Output the (x, y) coordinate of the center of the cell containing the given text.  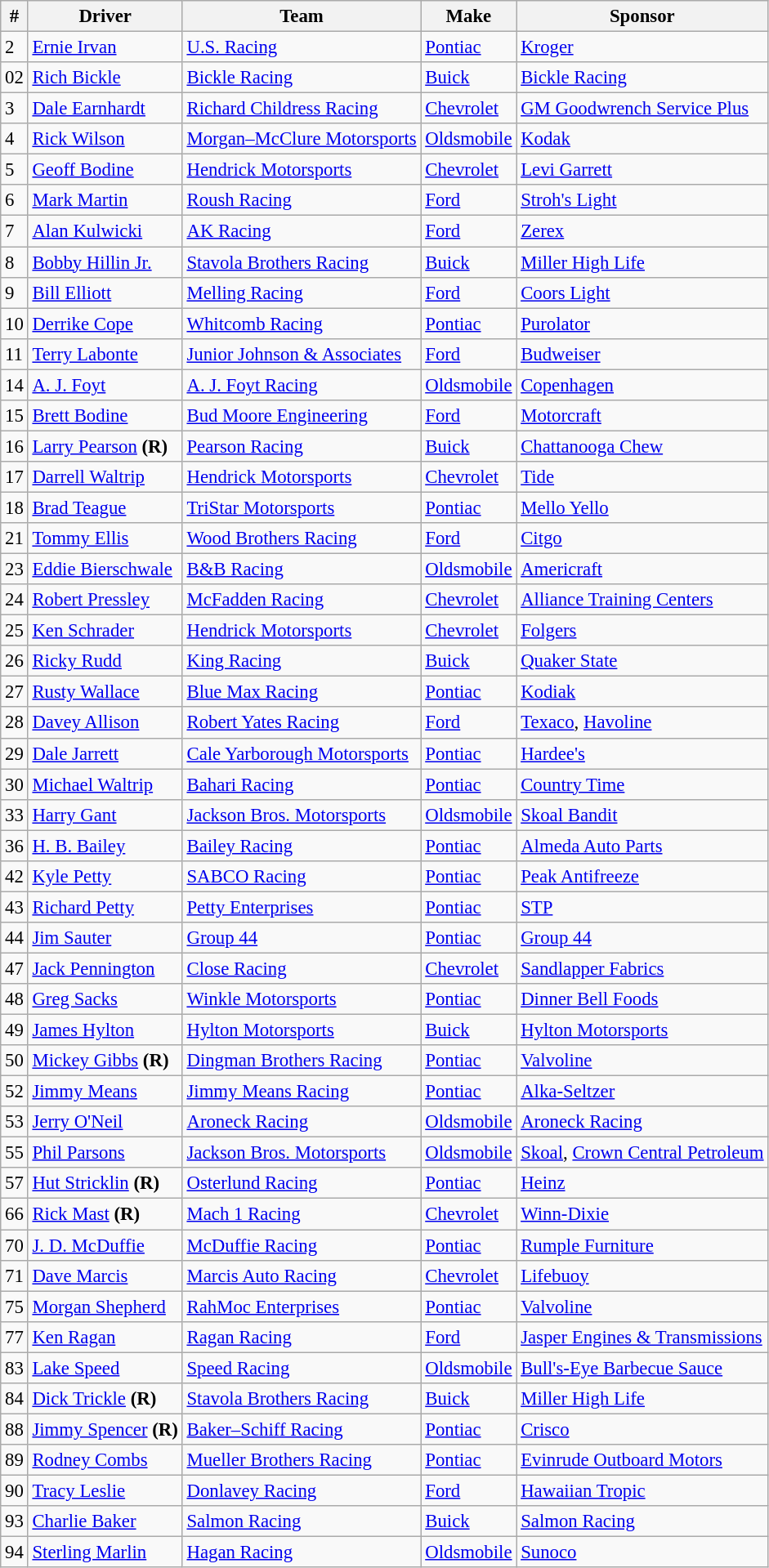
Greg Sacks (105, 999)
Baker–Schiff Racing (302, 1429)
Levi Garrett (642, 170)
Texaco, Havoline (642, 723)
Larry Pearson (R) (105, 446)
Robert Pressley (105, 600)
# (15, 16)
Purolator (642, 324)
Osterlund Racing (302, 1184)
Chattanooga Chew (642, 446)
Rick Wilson (105, 139)
Petty Enterprises (302, 907)
57 (15, 1184)
Geoff Bodine (105, 170)
Hut Stricklin (R) (105, 1184)
Hardee's (642, 753)
10 (15, 324)
Darrell Waltrip (105, 477)
89 (15, 1460)
9 (15, 293)
Richard Childress Racing (302, 109)
25 (15, 631)
50 (15, 1061)
Eddie Bierschwale (105, 570)
Lifebuoy (642, 1275)
Dale Jarrett (105, 753)
Hawaiian Tropic (642, 1490)
J. D. McDuffie (105, 1245)
Evinrude Outboard Motors (642, 1460)
Budweiser (642, 354)
14 (15, 385)
McFadden Racing (302, 600)
Wood Brothers Racing (302, 538)
Rusty Wallace (105, 692)
Copenhagen (642, 385)
Mark Martin (105, 200)
Winkle Motorsports (302, 999)
Rick Mast (R) (105, 1214)
Dale Earnhardt (105, 109)
Jerry O'Neil (105, 1122)
Alliance Training Centers (642, 600)
Americraft (642, 570)
Tracy Leslie (105, 1490)
26 (15, 661)
Dinner Bell Foods (642, 999)
Rich Bickle (105, 78)
48 (15, 999)
Charlie Baker (105, 1521)
U.S. Racing (302, 47)
Ken Ragan (105, 1337)
55 (15, 1153)
Brett Bodine (105, 416)
Mickey Gibbs (R) (105, 1061)
Alan Kulwicki (105, 231)
Heinz (642, 1184)
H. B. Bailey (105, 846)
Sandlapper Fabrics (642, 968)
Whitcomb Racing (302, 324)
17 (15, 477)
7 (15, 231)
Jasper Engines & Transmissions (642, 1337)
Bobby Hillin Jr. (105, 262)
Michael Waltrip (105, 784)
Motorcraft (642, 416)
Richard Petty (105, 907)
28 (15, 723)
Junior Johnson & Associates (302, 354)
53 (15, 1122)
GM Goodwrench Service Plus (642, 109)
Ernie Irvan (105, 47)
Ricky Rudd (105, 661)
TriStar Motorsports (302, 507)
Country Time (642, 784)
Sterling Marlin (105, 1552)
Bill Elliott (105, 293)
Donlavey Racing (302, 1490)
Speed Racing (302, 1368)
Kyle Petty (105, 877)
90 (15, 1490)
Tide (642, 477)
83 (15, 1368)
Skoal, Crown Central Petroleum (642, 1153)
Davey Allison (105, 723)
75 (15, 1307)
6 (15, 200)
Make (469, 16)
Marcis Auto Racing (302, 1275)
Mello Yello (642, 507)
15 (15, 416)
Jimmy Means (105, 1092)
24 (15, 600)
30 (15, 784)
Bailey Racing (302, 846)
44 (15, 938)
4 (15, 139)
Derrike Cope (105, 324)
Close Racing (302, 968)
Cale Yarborough Motorsports (302, 753)
STP (642, 907)
Ken Schrader (105, 631)
33 (15, 815)
McDuffie Racing (302, 1245)
Morgan Shepherd (105, 1307)
42 (15, 877)
5 (15, 170)
Blue Max Racing (302, 692)
21 (15, 538)
23 (15, 570)
Citgo (642, 538)
Tommy Ellis (105, 538)
Coors Light (642, 293)
Melling Racing (302, 293)
93 (15, 1521)
Kroger (642, 47)
Mueller Brothers Racing (302, 1460)
AK Racing (302, 231)
A. J. Foyt (105, 385)
Roush Racing (302, 200)
King Racing (302, 661)
Kodak (642, 139)
Lake Speed (105, 1368)
Harry Gant (105, 815)
16 (15, 446)
Hagan Racing (302, 1552)
Zerex (642, 231)
James Hylton (105, 1030)
Kodiak (642, 692)
84 (15, 1399)
71 (15, 1275)
70 (15, 1245)
Jack Pennington (105, 968)
47 (15, 968)
Morgan–McClure Motorsports (302, 139)
Sponsor (642, 16)
43 (15, 907)
Almeda Auto Parts (642, 846)
Folgers (642, 631)
Dave Marcis (105, 1275)
3 (15, 109)
8 (15, 262)
RahMoc Enterprises (302, 1307)
Rumple Furniture (642, 1245)
Robert Yates Racing (302, 723)
Jim Sauter (105, 938)
Stroh's Light (642, 200)
Quaker State (642, 661)
Sunoco (642, 1552)
77 (15, 1337)
Crisco (642, 1429)
88 (15, 1429)
Pearson Racing (302, 446)
Bahari Racing (302, 784)
11 (15, 354)
Dingman Brothers Racing (302, 1061)
Team (302, 16)
SABCO Racing (302, 877)
Driver (105, 16)
29 (15, 753)
Bud Moore Engineering (302, 416)
49 (15, 1030)
27 (15, 692)
52 (15, 1092)
Jimmy Spencer (R) (105, 1429)
Terry Labonte (105, 354)
Bull's-Eye Barbecue Sauce (642, 1368)
66 (15, 1214)
Mach 1 Racing (302, 1214)
Brad Teague (105, 507)
Dick Trickle (R) (105, 1399)
94 (15, 1552)
02 (15, 78)
Winn-Dixie (642, 1214)
Peak Antifreeze (642, 877)
18 (15, 507)
Phil Parsons (105, 1153)
Ragan Racing (302, 1337)
36 (15, 846)
Rodney Combs (105, 1460)
B&B Racing (302, 570)
A. J. Foyt Racing (302, 385)
Jimmy Means Racing (302, 1092)
Skoal Bandit (642, 815)
2 (15, 47)
Alka-Seltzer (642, 1092)
